Find where the given text appears and provide that cell's center as [x, y] coordinate. 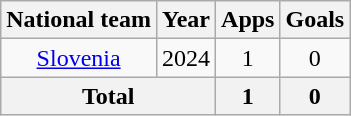
Slovenia [79, 58]
Apps [248, 20]
Total [108, 96]
2024 [186, 58]
National team [79, 20]
Goals [315, 20]
Year [186, 20]
